Scan for the cell matching the given text and deliver its (X, Y) coordinate at center. 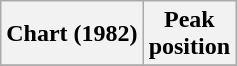
Peakposition (189, 34)
Chart (1982) (72, 34)
